Locate the cell with the specified text and output its (X, Y) center coordinate. 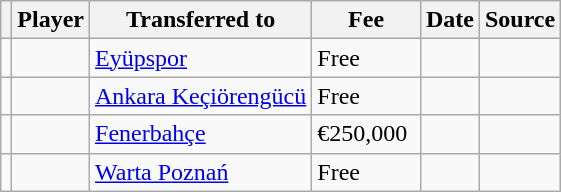
Eyüpspor (201, 58)
Warta Poznań (201, 172)
Fenerbahçe (201, 134)
Fee (366, 20)
€250,000 (366, 134)
Transferred to (201, 20)
Player (51, 20)
Source (520, 20)
Ankara Keçiörengücü (201, 96)
Date (450, 20)
